Determine the (x, y) coordinate at the center of the cell enclosing the given text.  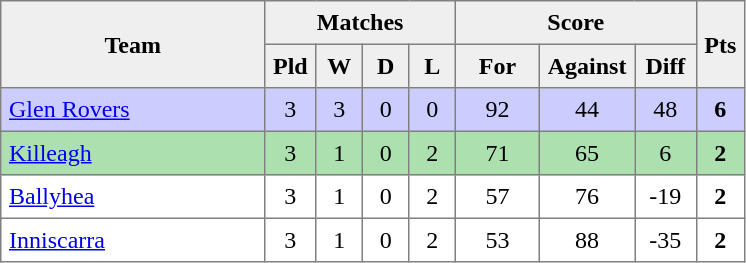
Against (586, 66)
D (385, 66)
Pld (290, 66)
Team (133, 44)
65 (586, 153)
For (497, 66)
Matches (360, 23)
Diff (666, 66)
Ballyhea (133, 197)
44 (586, 110)
Inniscarra (133, 240)
Killeagh (133, 153)
Glen Rovers (133, 110)
71 (497, 153)
48 (666, 110)
-19 (666, 197)
53 (497, 240)
76 (586, 197)
Score (576, 23)
L (432, 66)
92 (497, 110)
W (339, 66)
-35 (666, 240)
88 (586, 240)
57 (497, 197)
Pts (720, 44)
